Identify which cell holds the provided text, then report its (x, y) central coordinate. 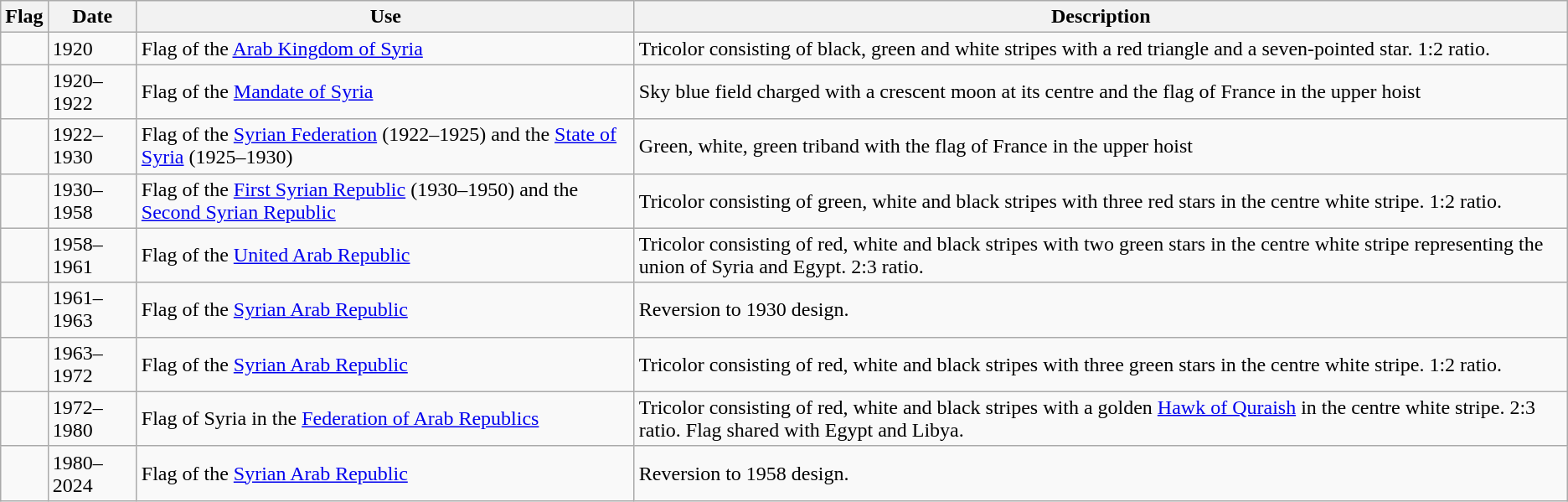
Flag (24, 17)
1920–1922 (92, 92)
Sky blue field charged with a crescent moon at its centre and the flag of France in the upper hoist (1101, 92)
Green, white, green triband with the flag of France in the upper hoist (1101, 146)
Description (1101, 17)
Flag of the First Syrian Republic (1930–1950) and the Second Syrian Republic (385, 201)
Reversion to 1958 design. (1101, 473)
Use (385, 17)
1930–1958 (92, 201)
Flag of the Mandate of Syria (385, 92)
1920 (92, 49)
1922–1930 (92, 146)
1958–1961 (92, 255)
Tricolor consisting of green, white and black stripes with three red stars in the centre white stripe. 1:2 ratio. (1101, 201)
1972–1980 (92, 419)
Flag of the Syrian Federation (1922–1925) and the State of Syria (1925–1930) (385, 146)
Tricolor consisting of black, green and white stripes with a red triangle and a seven-pointed star. 1:2 ratio. (1101, 49)
Flag of the United Arab Republic (385, 255)
1961–1963 (92, 310)
Flag of the Arab Kingdom of Syria (385, 49)
Flag of Syria in the Federation of Arab Republics (385, 419)
1980–2024 (92, 473)
1963–1972 (92, 364)
Date (92, 17)
Tricolor consisting of red, white and black stripes with three green stars in the centre white stripe. 1:2 ratio. (1101, 364)
Reversion to 1930 design. (1101, 310)
